From the cell containing the given text, extract its center point as [X, Y] coordinate. 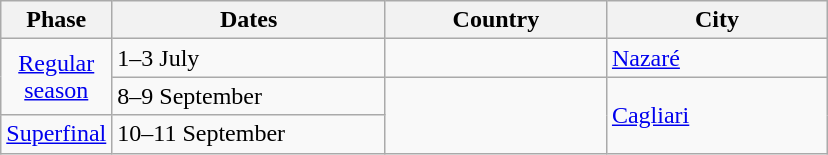
10–11 September [249, 134]
Nazaré [716, 58]
Superfinal [56, 134]
Cagliari [716, 115]
Regularseason [56, 77]
8–9 September [249, 96]
Dates [249, 20]
Country [496, 20]
City [716, 20]
Phase [56, 20]
1–3 July [249, 58]
